Capture the cell that displays the provided text and extract its (x, y) central coordinate. 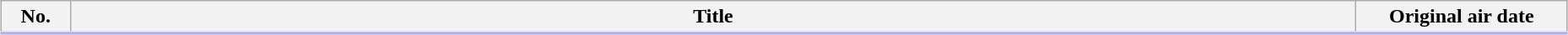
No. (35, 17)
Original air date (1462, 17)
Title (713, 17)
